Extract the (X, Y) coordinate from the center of the cell holding the provided text.  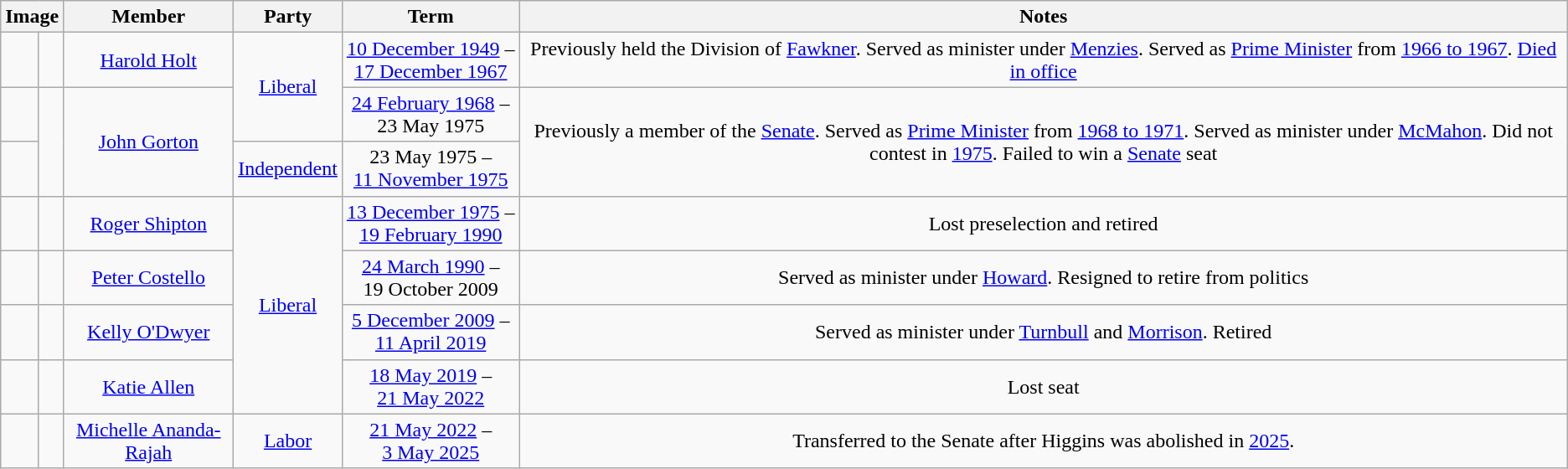
24 March 1990 –19 October 2009 (431, 278)
Served as minister under Turnbull and Morrison. Retired (1044, 332)
Member (149, 17)
Served as minister under Howard. Resigned to retire from politics (1044, 278)
Kelly O'Dwyer (149, 332)
21 May 2022 –3 May 2025 (431, 441)
Peter Costello (149, 278)
10 December 1949 –17 December 1967 (431, 60)
John Gorton (149, 142)
Lost preselection and retired (1044, 223)
Labor (288, 441)
Michelle Ananda-Rajah (149, 441)
Previously held the Division of Fawkner. Served as minister under Menzies. Served as Prime Minister from 1966 to 1967. Died in office (1044, 60)
18 May 2019 –21 May 2022 (431, 387)
Harold Holt (149, 60)
23 May 1975 –11 November 1975 (431, 169)
24 February 1968 –23 May 1975 (431, 114)
Transferred to the Senate after Higgins was abolished in 2025. (1044, 441)
Lost seat (1044, 387)
Notes (1044, 17)
13 December 1975 –19 February 1990 (431, 223)
Image (32, 17)
5 December 2009 –11 April 2019 (431, 332)
Katie Allen (149, 387)
Roger Shipton (149, 223)
Term (431, 17)
Independent (288, 169)
Party (288, 17)
